Scan for the cell matching the given text and deliver its [x, y] coordinate at center. 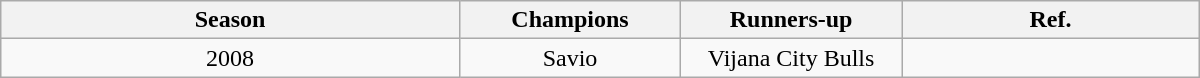
Savio [570, 58]
Champions [570, 20]
2008 [230, 58]
Runners-up [792, 20]
Season [230, 20]
Ref. [1051, 20]
Vijana City Bulls [792, 58]
